Scan for the cell matching the given text and deliver its (X, Y) coordinate at center. 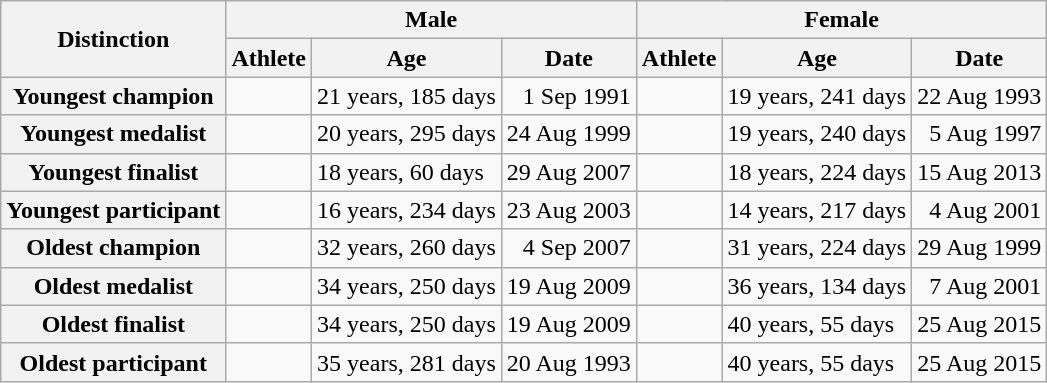
Oldest finalist (114, 324)
5 Aug 1997 (980, 134)
29 Aug 2007 (568, 172)
21 years, 185 days (407, 96)
Oldest medalist (114, 286)
24 Aug 1999 (568, 134)
18 years, 60 days (407, 172)
1 Sep 1991 (568, 96)
22 Aug 1993 (980, 96)
23 Aug 2003 (568, 210)
18 years, 224 days (817, 172)
Oldest champion (114, 248)
14 years, 217 days (817, 210)
Youngest medalist (114, 134)
16 years, 234 days (407, 210)
35 years, 281 days (407, 362)
4 Sep 2007 (568, 248)
7 Aug 2001 (980, 286)
36 years, 134 days (817, 286)
Youngest champion (114, 96)
Male (431, 20)
19 years, 240 days (817, 134)
Youngest finalist (114, 172)
29 Aug 1999 (980, 248)
Oldest participant (114, 362)
15 Aug 2013 (980, 172)
20 Aug 1993 (568, 362)
Youngest participant (114, 210)
31 years, 224 days (817, 248)
32 years, 260 days (407, 248)
Female (841, 20)
19 years, 241 days (817, 96)
Distinction (114, 39)
20 years, 295 days (407, 134)
4 Aug 2001 (980, 210)
